Return [X, Y] of the center of cell containing provided text 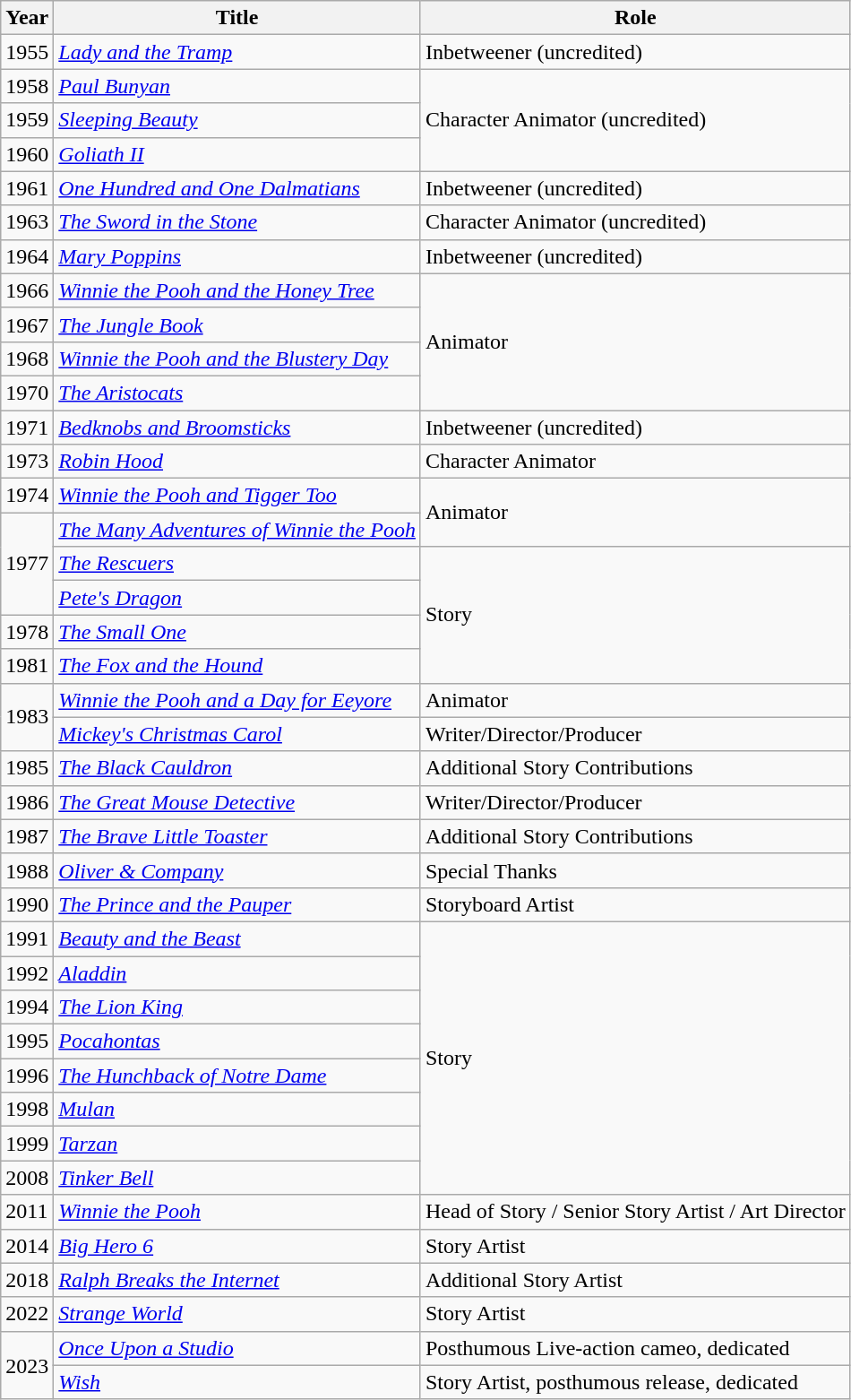
Mickey's Christmas Carol [237, 734]
Additional Story Artist [635, 1280]
The Many Adventures of Winnie the Pooh [237, 530]
Sleeping Beauty [237, 120]
Goliath II [237, 154]
1955 [27, 52]
1998 [27, 1110]
The Jungle Book [237, 324]
Robin Hood [237, 462]
The Brave Little Toaster [237, 836]
The Rescuers [237, 564]
1986 [27, 802]
Winnie the Pooh [237, 1212]
Year [27, 18]
1988 [27, 870]
Wish [237, 1382]
Strange World [237, 1314]
The Great Mouse Detective [237, 802]
Winnie the Pooh and the Blustery Day [237, 359]
Big Hero 6 [237, 1246]
Pete's Dragon [237, 598]
1977 [27, 564]
1978 [27, 632]
1959 [27, 120]
The Small One [237, 632]
Tarzan [237, 1144]
1996 [27, 1076]
1995 [27, 1041]
Mulan [237, 1110]
Storyboard Artist [635, 904]
The Fox and the Hound [237, 666]
Winnie the Pooh and the Honey Tree [237, 290]
Once Upon a Studio [237, 1348]
Special Thanks [635, 870]
Story Artist, posthumous release, dedicated [635, 1382]
1960 [27, 154]
Bedknobs and Broomsticks [237, 428]
Pocahontas [237, 1041]
The Black Cauldron [237, 768]
Character Animator [635, 462]
The Lion King [237, 1007]
Lady and the Tramp [237, 52]
1966 [27, 290]
Title [237, 18]
2014 [27, 1246]
1968 [27, 359]
1961 [27, 188]
Winnie the Pooh and Tigger Too [237, 496]
1970 [27, 393]
Winnie the Pooh and a Day for Eeyore [237, 700]
1958 [27, 86]
One Hundred and One Dalmatians [237, 188]
Beauty and the Beast [237, 938]
Posthumous Live-action cameo, dedicated [635, 1348]
1994 [27, 1007]
1991 [27, 938]
The Aristocats [237, 393]
2022 [27, 1314]
2018 [27, 1280]
1992 [27, 972]
1971 [27, 428]
1967 [27, 324]
1981 [27, 666]
1963 [27, 222]
1983 [27, 717]
2008 [27, 1178]
1990 [27, 904]
Head of Story / Senior Story Artist / Art Director [635, 1212]
1985 [27, 768]
1973 [27, 462]
2011 [27, 1212]
Tinker Bell [237, 1178]
1987 [27, 836]
1999 [27, 1144]
1964 [27, 256]
1974 [27, 496]
Ralph Breaks the Internet [237, 1280]
Aladdin [237, 972]
The Hunchback of Notre Dame [237, 1076]
Mary Poppins [237, 256]
2023 [27, 1365]
Paul Bunyan [237, 86]
The Sword in the Stone [237, 222]
Oliver & Company [237, 870]
The Prince and the Pauper [237, 904]
Role [635, 18]
